Capture the cell that displays the provided text and extract its [x, y] central coordinate. 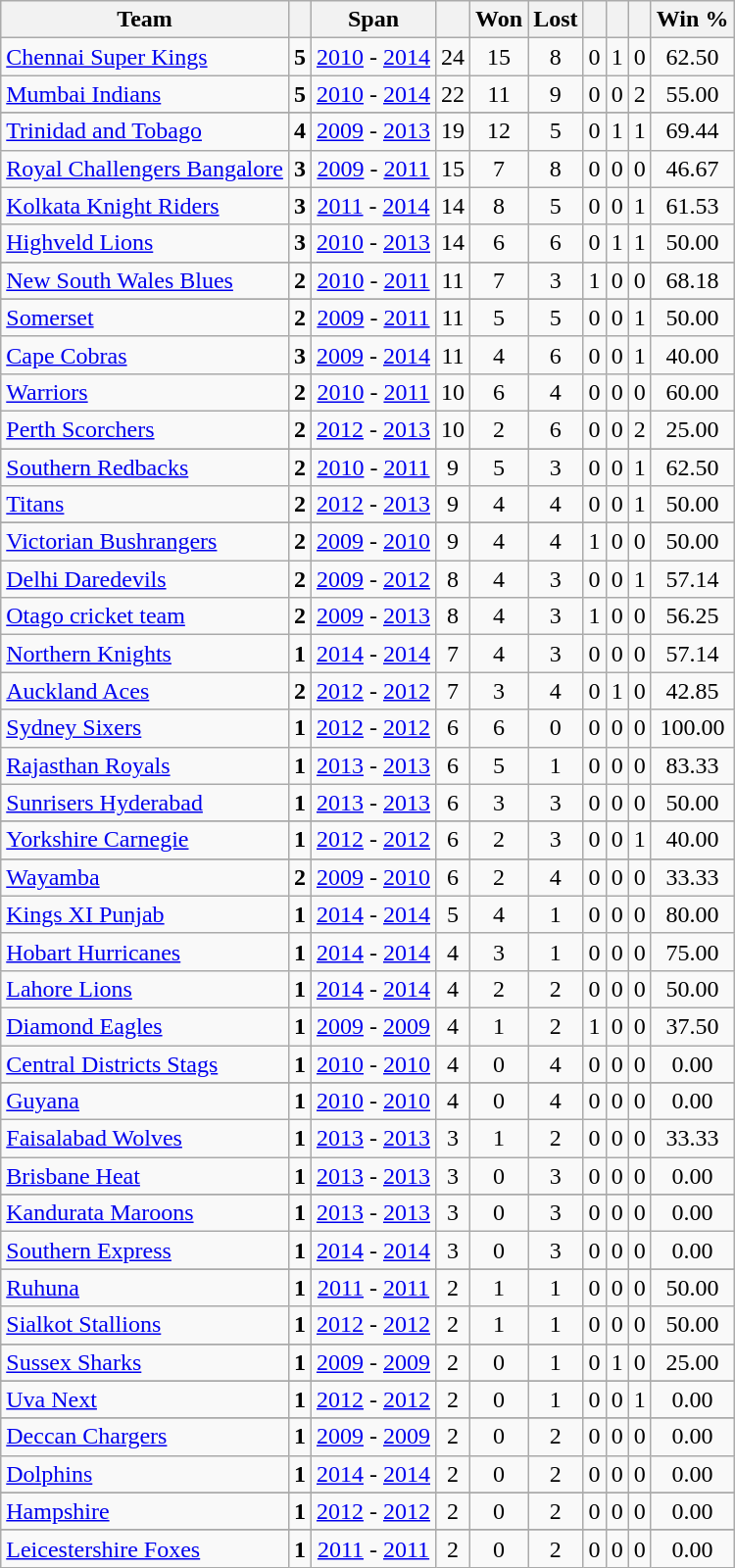
Rajasthan Royals [145, 765]
Delhi Daredevils [145, 579]
55.00 [692, 94]
Mumbai Indians [145, 94]
Faisalabad Wolves [145, 1139]
24 [453, 57]
Kings XI Punjab [145, 914]
Royal Challengers Bangalore [145, 169]
Uva Next [145, 1399]
Hampshire [145, 1511]
Sydney Sixers [145, 728]
Otago cricket team [145, 616]
68.18 [692, 280]
Guyana [145, 1102]
Trinidad and Tobago [145, 131]
Sussex Sharks [145, 1362]
New South Wales Blues [145, 280]
Highveld Lions [145, 243]
Yorkshire Carnegie [145, 840]
22 [453, 94]
Sunrisers Hyderabad [145, 803]
80.00 [692, 914]
Wayamba [145, 877]
Win % [692, 20]
46.67 [692, 169]
61.53 [692, 206]
Central Districts Stags [145, 1063]
Brisbane Heat [145, 1176]
Kolkata Knight Riders [145, 206]
Deccan Chargers [145, 1437]
Dolphins [145, 1474]
Cape Cobras [145, 355]
19 [453, 131]
Span [372, 20]
Southern Redbacks [145, 467]
Kandurata Maroons [145, 1213]
Victorian Bushrangers [145, 542]
69.44 [692, 131]
2009 - 2012 [372, 579]
Leicestershire Foxes [145, 1548]
12 [500, 131]
83.33 [692, 765]
Southern Express [145, 1250]
Diamond Eagles [145, 1026]
Sialkot Stallions [145, 1325]
60.00 [692, 392]
Lahore Lions [145, 989]
75.00 [692, 952]
Auckland Aces [145, 691]
37.50 [692, 1026]
100.00 [692, 728]
Northern Knights [145, 654]
2010 - 2013 [372, 243]
56.25 [692, 616]
2009 - 2014 [372, 355]
Titans [145, 505]
Hobart Hurricanes [145, 952]
Team [145, 20]
Perth Scorchers [145, 429]
Lost [556, 20]
Chennai Super Kings [145, 57]
Somerset [145, 318]
2011 - 2014 [372, 206]
42.85 [692, 691]
Ruhuna [145, 1288]
Warriors [145, 392]
Won [500, 20]
